Scan for the cell matching the given text and deliver its (x, y) coordinate at center. 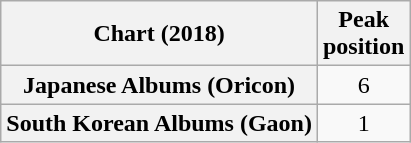
Chart (2018) (160, 34)
Peakposition (363, 34)
1 (363, 123)
South Korean Albums (Gaon) (160, 123)
6 (363, 85)
Japanese Albums (Oricon) (160, 85)
